Output the (X, Y) coordinate of the center of the cell containing the given text.  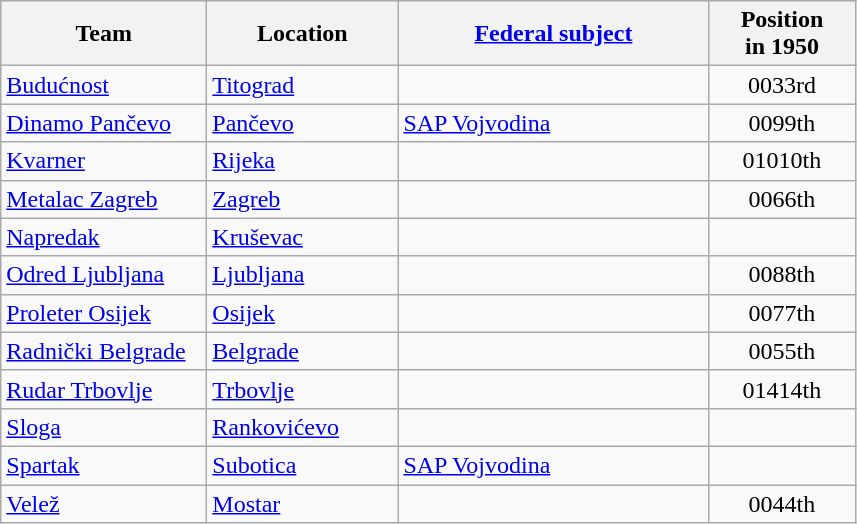
Budućnost (104, 85)
Proleter Osijek (104, 313)
Kruševac (302, 237)
Belgrade (302, 351)
0044th (782, 503)
Mostar (302, 503)
Location (302, 34)
Sloga (104, 427)
Team (104, 34)
Federal subject (554, 34)
Zagreb (302, 199)
Ljubljana (302, 275)
Rudar Trbovlje (104, 389)
01010th (782, 161)
0099th (782, 123)
0055th (782, 351)
Dinamo Pančevo (104, 123)
Napredak (104, 237)
0066th (782, 199)
Titograd (302, 85)
Rijeka (302, 161)
Kvarner (104, 161)
Velež (104, 503)
Odred Ljubljana (104, 275)
0088th (782, 275)
Radnički Belgrade (104, 351)
Positionin 1950 (782, 34)
Osijek (302, 313)
Subotica (302, 465)
Metalac Zagreb (104, 199)
Spartak (104, 465)
Rankovićevo (302, 427)
Pančevo (302, 123)
0077th (782, 313)
01414th (782, 389)
Trbovlje (302, 389)
0033rd (782, 85)
